Provide the (X, Y) coordinate of the cell's center where the given text is located.  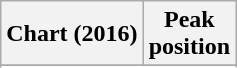
Chart (2016) (72, 34)
Peakposition (189, 34)
